Locate the cell with the specified text and output its (X, Y) center coordinate. 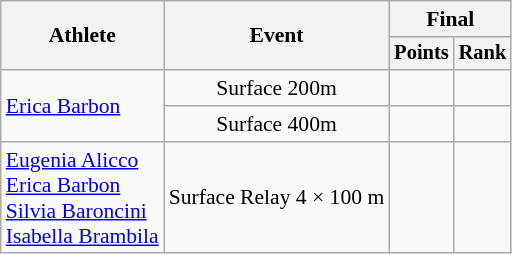
Surface Relay 4 × 100 m (277, 198)
Points (421, 54)
Final (450, 19)
Surface 400m (277, 124)
Eugenia AliccoErica BarbonSilvia BaronciniIsabella Brambila (82, 198)
Erica Barbon (82, 106)
Event (277, 36)
Athlete (82, 36)
Rank (483, 54)
Surface 200m (277, 88)
